Identify which cell holds the provided text, then report its [X, Y] central coordinate. 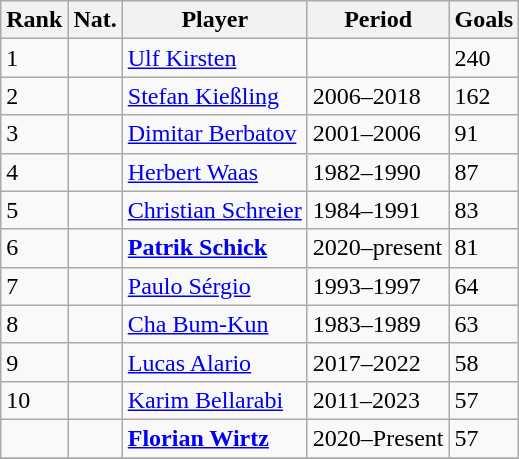
9 [34, 362]
6 [34, 248]
1983–1989 [378, 324]
64 [484, 286]
87 [484, 172]
81 [484, 248]
Patrik Schick [214, 248]
Dimitar Berbatov [214, 134]
91 [484, 134]
Ulf Kirsten [214, 58]
Cha Bum-Kun [214, 324]
1984–1991 [378, 210]
1 [34, 58]
63 [484, 324]
10 [34, 400]
1982–1990 [378, 172]
58 [484, 362]
Florian Wirtz [214, 438]
Nat. [95, 20]
Player [214, 20]
83 [484, 210]
162 [484, 96]
7 [34, 286]
2020–Present [378, 438]
2020–present [378, 248]
1993–1997 [378, 286]
Christian Schreier [214, 210]
2001–2006 [378, 134]
Paulo Sérgio [214, 286]
2 [34, 96]
2011–2023 [378, 400]
2017–2022 [378, 362]
8 [34, 324]
Herbert Waas [214, 172]
5 [34, 210]
4 [34, 172]
Rank [34, 20]
2006–2018 [378, 96]
240 [484, 58]
Stefan Kießling [214, 96]
Lucas Alario [214, 362]
Period [378, 20]
Karim Bellarabi [214, 400]
3 [34, 134]
Goals [484, 20]
